Search for the cell housing the specified text and yield its (x, y) center coordinate. 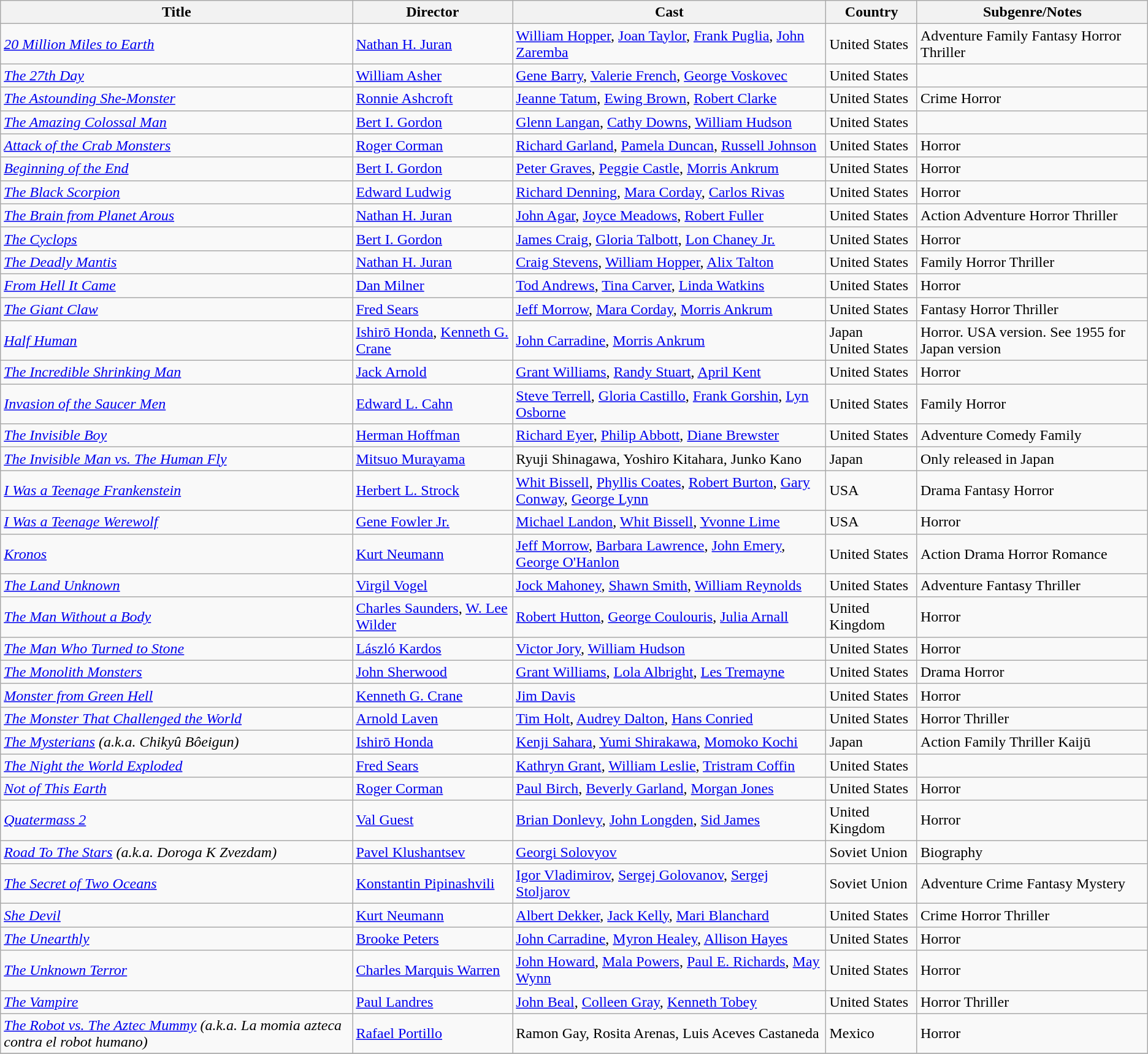
Adventure Family Fantasy Horror Thriller (1032, 44)
The Secret of Two Oceans (177, 883)
László Kardos (433, 648)
Jock Mahoney, Shawn Smith, William Reynolds (670, 585)
Biography (1032, 852)
Gene Barry, Valerie French, George Voskovec (670, 75)
The Land Unknown (177, 585)
The Monster That Challenged the World (177, 718)
Kathryn Grant, William Leslie, Tristram Coffin (670, 765)
Kenneth G. Crane (433, 695)
Jeanne Tatum, Ewing Brown, Robert Clarke (670, 99)
Tim Holt, Audrey Dalton, Hans Conried (670, 718)
Family Horror Thriller (1032, 262)
William Hopper, Joan Taylor, Frank Puglia, John Zaremba (670, 44)
Tod Andrews, Tina Carver, Linda Watkins (670, 285)
Val Guest (433, 821)
Victor Jory, William Hudson (670, 648)
Georgi Solovyov (670, 852)
Crime Horror (1032, 99)
Pavel Klushantsev (433, 852)
Brian Donlevy, John Longden, Sid James (670, 821)
Steve Terrell, Gloria Castillo, Frank Gorshin, Lyn Osborne (670, 404)
Title (177, 12)
Jack Arnold (433, 372)
William Asher (433, 75)
The Cyclops (177, 239)
Only released in Japan (1032, 459)
I Was a Teenage Werewolf (177, 522)
The Invisible Man vs. The Human Fly (177, 459)
John Carradine, Myron Healey, Allison Hayes (670, 939)
Monster from Green Hell (177, 695)
Michael Landon, Whit Bissell, Yvonne Lime (670, 522)
Family Horror (1032, 404)
Not of This Earth (177, 789)
The Unearthly (177, 939)
JapanUnited States (872, 341)
Attack of the Crab Monsters (177, 145)
Horror. USA version. See 1955 for Japan version (1032, 341)
Edward Ludwig (433, 192)
I Was a Teenage Frankenstein (177, 491)
Richard Garland, Pamela Duncan, Russell Johnson (670, 145)
Gene Fowler Jr. (433, 522)
The Man Without a Body (177, 617)
Herman Hoffman (433, 436)
The Robot vs. The Aztec Mummy (a.k.a. La momia azteca contra el robot humano) (177, 1033)
Brooke Peters (433, 939)
The Astounding She-Monster (177, 99)
Whit Bissell, Phyllis Coates, Robert Burton, Gary Conway, George Lynn (670, 491)
John Beal, Colleen Gray, Kenneth Tobey (670, 1002)
Adventure Crime Fantasy Mystery (1032, 883)
Jim Davis (670, 695)
Invasion of the Saucer Men (177, 404)
Beginning of the End (177, 169)
Crime Horror Thriller (1032, 915)
The Man Who Turned to Stone (177, 648)
Kronos (177, 553)
Ishirō Honda, Kenneth G. Crane (433, 341)
Herbert L. Strock (433, 491)
The Giant Claw (177, 309)
James Craig, Gloria Talbott, Lon Chaney Jr. (670, 239)
Igor Vladimirov, Sergej Golovanov, Sergej Stoljarov (670, 883)
Grant Williams, Randy Stuart, April Kent (670, 372)
Ronnie Ashcroft (433, 99)
John Sherwood (433, 672)
Mexico (872, 1033)
Dan Milner (433, 285)
Half Human (177, 341)
Edward L. Cahn (433, 404)
Action Adventure Horror Thriller (1032, 215)
The Monolith Monsters (177, 672)
Cast (670, 12)
Ishirō Honda (433, 742)
Drama Horror (1032, 672)
The Invisible Boy (177, 436)
The Unknown Terror (177, 971)
Action Drama Horror Romance (1032, 553)
She Devil (177, 915)
Director (433, 12)
Adventure Fantasy Thriller (1032, 585)
Adventure Comedy Family (1032, 436)
Jeff Morrow, Mara Corday, Morris Ankrum (670, 309)
Mitsuo Murayama (433, 459)
The Incredible Shrinking Man (177, 372)
Grant Williams, Lola Albright, Les Tremayne (670, 672)
Virgil Vogel (433, 585)
Paul Birch, Beverly Garland, Morgan Jones (670, 789)
The Amazing Colossal Man (177, 122)
20 Million Miles to Earth (177, 44)
Road To The Stars (a.k.a. Doroga K Zvezdam) (177, 852)
Fantasy Horror Thriller (1032, 309)
John Carradine, Morris Ankrum (670, 341)
The Deadly Mantis (177, 262)
The Night the World Exploded (177, 765)
Ramon Gay, Rosita Arenas, Luis Aceves Castaneda (670, 1033)
From Hell It Came (177, 285)
Quatermass 2 (177, 821)
Richard Denning, Mara Corday, Carlos Rivas (670, 192)
Action Family Thriller Kaijū (1032, 742)
The Brain from Planet Arous (177, 215)
Albert Dekker, Jack Kelly, Mari Blanchard (670, 915)
John Howard, Mala Powers, Paul E. Richards, May Wynn (670, 971)
Peter Graves, Peggie Castle, Morris Ankrum (670, 169)
Kenji Sahara, Yumi Shirakawa, Momoko Kochi (670, 742)
Charles Saunders, W. Lee Wilder (433, 617)
Richard Eyer, Philip Abbott, Diane Brewster (670, 436)
Glenn Langan, Cathy Downs, William Hudson (670, 122)
Ryuji Shinagawa, Yoshiro Kitahara, Junko Kano (670, 459)
The Mysterians (a.k.a. Chikyû Bôeigun) (177, 742)
Subgenre/Notes (1032, 12)
Jeff Morrow, Barbara Lawrence, John Emery, George O'Hanlon (670, 553)
Rafael Portillo (433, 1033)
The 27th Day (177, 75)
Robert Hutton, George Coulouris, Julia Arnall (670, 617)
The Vampire (177, 1002)
Country (872, 12)
Konstantin Pipinashvili (433, 883)
Charles Marquis Warren (433, 971)
Paul Landres (433, 1002)
Drama Fantasy Horror (1032, 491)
Craig Stevens, William Hopper, Alix Talton (670, 262)
John Agar, Joyce Meadows, Robert Fuller (670, 215)
The Black Scorpion (177, 192)
Arnold Laven (433, 718)
